From the cell containing the given text, extract its center point as (X, Y) coordinate. 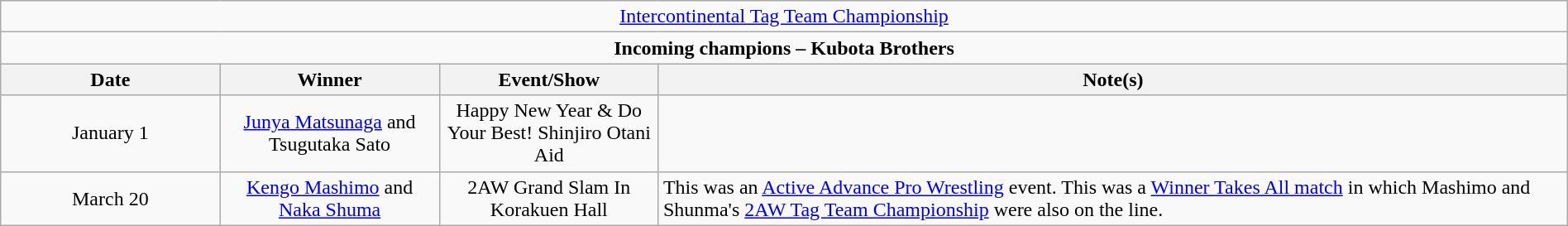
Junya Matsunaga and Tsugutaka Sato (329, 133)
2AW Grand Slam In Korakuen Hall (549, 199)
Incoming champions – Kubota Brothers (784, 48)
Winner (329, 79)
Date (111, 79)
Intercontinental Tag Team Championship (784, 17)
Event/Show (549, 79)
Kengo Mashimo and Naka Shuma (329, 199)
January 1 (111, 133)
March 20 (111, 199)
Note(s) (1113, 79)
Happy New Year & Do Your Best! Shinjiro Otani Aid (549, 133)
